Extract the (x, y) coordinate from the center of the cell holding the provided text.  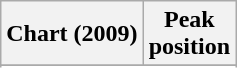
Peakposition (189, 34)
Chart (2009) (72, 34)
